Return (x, y) of the center of cell containing provided text 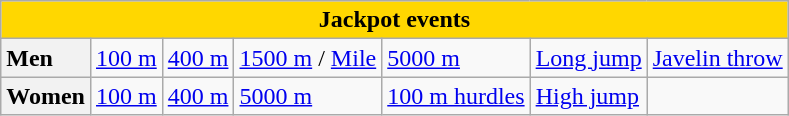
1500 m / Mile (308, 58)
Long jump (588, 58)
High jump (588, 96)
Javelin throw (718, 58)
Men (46, 58)
Women (46, 96)
Jackpot events (394, 20)
100 m hurdles (456, 96)
